Provide the [x, y] coordinate of the cell's center where the given text is located.  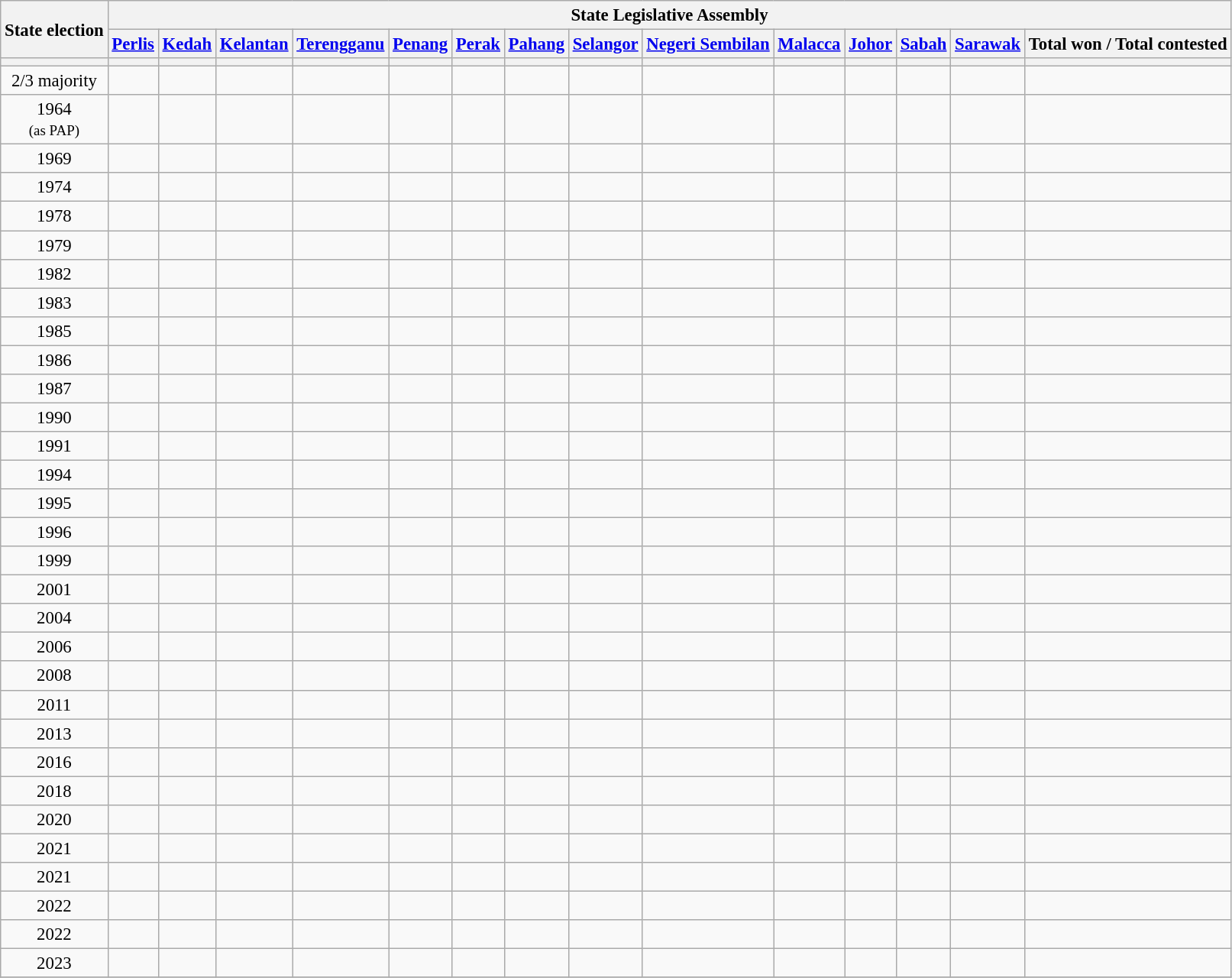
1983 [54, 303]
2016 [54, 762]
Kedah [186, 44]
2013 [54, 733]
1974 [54, 187]
Perak [478, 44]
2018 [54, 791]
Johor [871, 44]
1969 [54, 159]
1987 [54, 389]
Malacca [810, 44]
Terengganu [341, 44]
1995 [54, 504]
Selangor [605, 44]
Penang [420, 44]
Sarawak [988, 44]
2023 [54, 963]
2020 [54, 820]
Perlis [133, 44]
2001 [54, 590]
1986 [54, 360]
Sabah [923, 44]
1985 [54, 331]
Pahang [536, 44]
1979 [54, 245]
1978 [54, 216]
1994 [54, 474]
Total won / Total contested [1127, 44]
1964(as PAP) [54, 119]
1990 [54, 417]
1991 [54, 446]
1999 [54, 561]
Kelantan [254, 44]
State Legislative Assembly [669, 15]
State election [54, 29]
1996 [54, 533]
2/3 majority [54, 81]
2006 [54, 647]
1982 [54, 274]
2011 [54, 704]
2008 [54, 676]
Negeri Sembilan [708, 44]
2004 [54, 618]
